Output the (X, Y) coordinate of the center of the cell containing the given text.  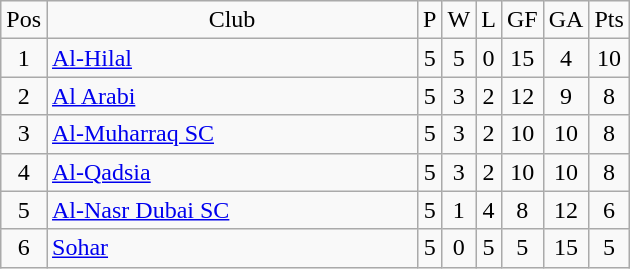
Pts (609, 20)
Sohar (232, 248)
GA (566, 20)
9 (566, 96)
Club (232, 20)
Al-Qadsia (232, 172)
L (489, 20)
Pos (24, 20)
Al-Nasr Dubai SC (232, 210)
Al-Hilal (232, 58)
W (459, 20)
Al-Muharraq SC (232, 134)
Al Arabi (232, 96)
GF (522, 20)
P (430, 20)
